Output the (x, y) coordinate of the center of the cell containing the given text.  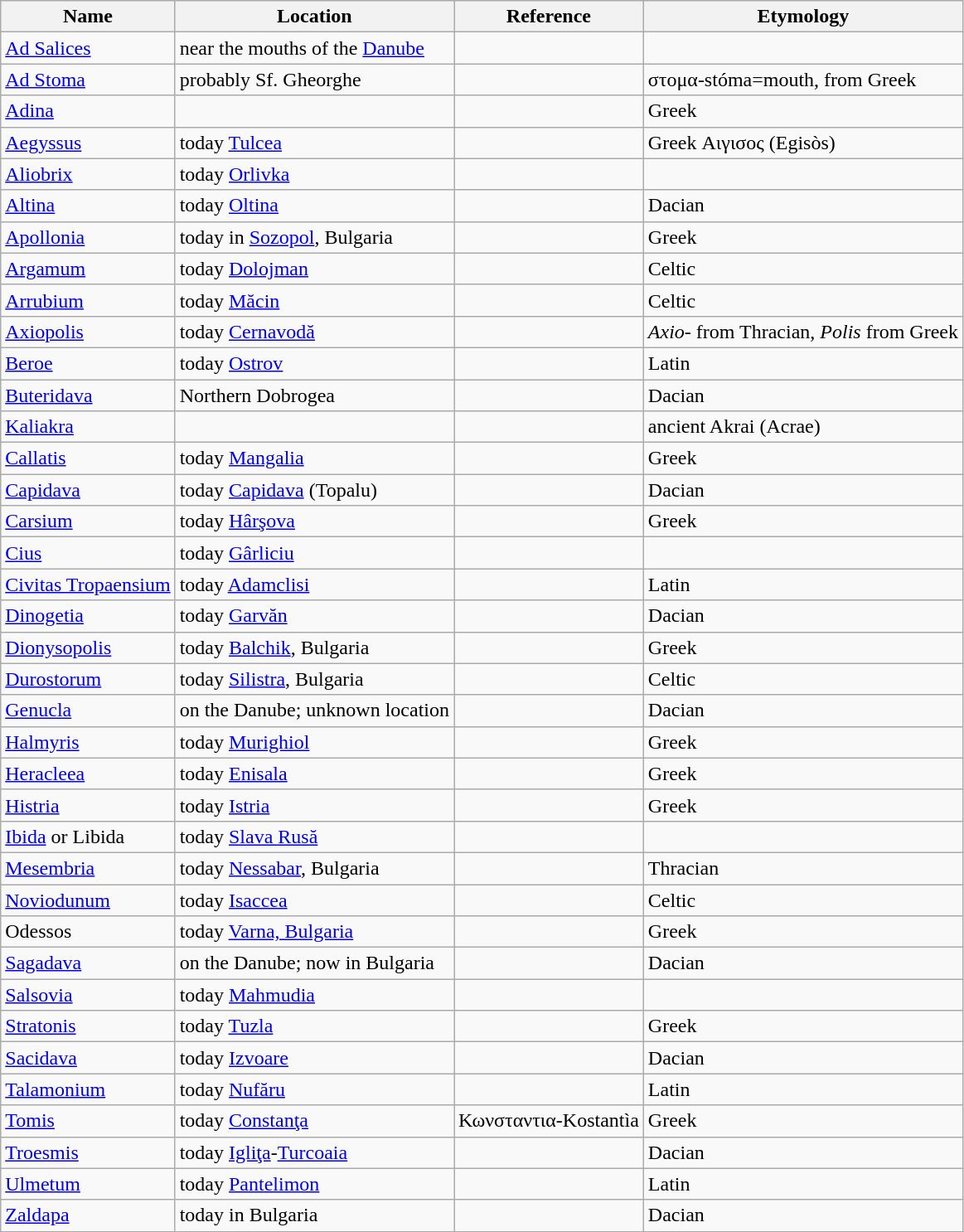
today Isaccea (314, 900)
Callatis (88, 458)
today Constanţa (314, 1121)
Apollonia (88, 237)
Reference (549, 17)
Etymology (802, 17)
Greek Αιγισος (Egisòs) (802, 143)
today Dolojman (314, 269)
Axiopolis (88, 332)
Beroe (88, 363)
Location (314, 17)
today Măcin (314, 300)
Zaldapa (88, 1215)
today in Bulgaria (314, 1215)
Odessos (88, 932)
Ulmetum (88, 1184)
today Istria (314, 805)
today Enisala (314, 774)
Noviodunum (88, 900)
Axio- from Thracian, Polis from Greek (802, 332)
Altina (88, 206)
today Pantelimon (314, 1184)
Durostorum (88, 679)
στομα-stóma=mouth, from Greek (802, 80)
today Orlivka (314, 174)
Capidava (88, 490)
today Tuzla (314, 1026)
Talamonium (88, 1089)
Mesembria (88, 868)
today Varna, Bulgaria (314, 932)
Κωνσταντια-Kostantìa (549, 1121)
today Murighiol (314, 742)
today Izvoare (314, 1058)
Histria (88, 805)
today Nufăru (314, 1089)
today Mangalia (314, 458)
Genucla (88, 711)
Halmyris (88, 742)
today Gârliciu (314, 553)
Aliobrix (88, 174)
today Garvăn (314, 616)
Stratonis (88, 1026)
on the Danube; now in Bulgaria (314, 963)
Cius (88, 553)
today Balchik, Bulgaria (314, 648)
Sacidava (88, 1058)
today Mahmudia (314, 995)
today Hârşova (314, 521)
today Adamclisi (314, 584)
on the Danube; unknown location (314, 711)
Kaliakra (88, 427)
Ibida or Libida (88, 837)
Adina (88, 111)
today in Sozopol, Bulgaria (314, 237)
Name (88, 17)
today Ostrov (314, 363)
today Nessabar, Bulgaria (314, 868)
Civitas Tropaensium (88, 584)
Dinogetia (88, 616)
Argamum (88, 269)
Tomis (88, 1121)
Ad Salices (88, 48)
Dionysopolis (88, 648)
Salsovia (88, 995)
Sagadava (88, 963)
Troesmis (88, 1152)
Carsium (88, 521)
near the mouths of the Danube (314, 48)
today Capidava (Topalu) (314, 490)
Aegyssus (88, 143)
Northern Dobrogea (314, 395)
probably Sf. Gheorghe (314, 80)
today Tulcea (314, 143)
Arrubium (88, 300)
today Silistra, Bulgaria (314, 679)
today Cernavodă (314, 332)
ancient Akrai (Acrae) (802, 427)
Ad Stoma (88, 80)
today Igliţa-Turcoaia (314, 1152)
today Slava Rusă (314, 837)
Buteridava (88, 395)
Heracleea (88, 774)
today Oltina (314, 206)
Thracian (802, 868)
